Capture the cell that displays the provided text and extract its [X, Y] central coordinate. 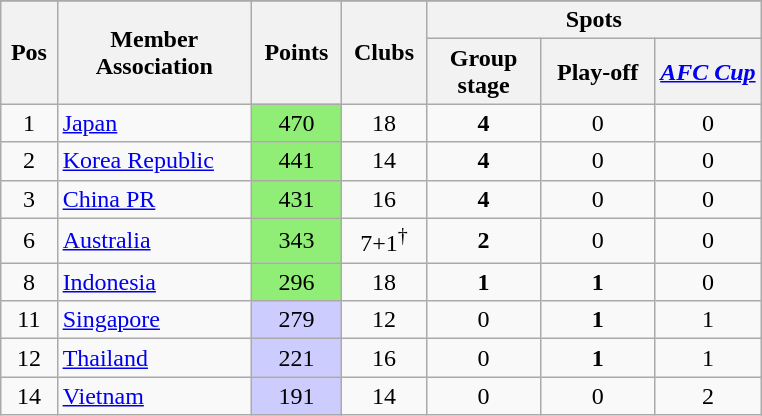
Indonesia [154, 282]
296 [297, 282]
Korea Republic [154, 161]
Spots [594, 20]
AFC Cup [708, 72]
Australia [154, 240]
470 [297, 123]
Singapore [154, 320]
343 [297, 240]
3 [29, 199]
6 [29, 240]
191 [297, 396]
Japan [154, 123]
Pos [29, 52]
279 [297, 320]
Thailand [154, 358]
MemberAssociation [154, 52]
221 [297, 358]
Groupstage [484, 72]
441 [297, 161]
7+1† [384, 240]
8 [29, 282]
Points [297, 52]
Vietnam [154, 396]
11 [29, 320]
China PR [154, 199]
431 [297, 199]
Play-off [598, 72]
Clubs [384, 52]
